Locate the cell with the specified text and output its (x, y) center coordinate. 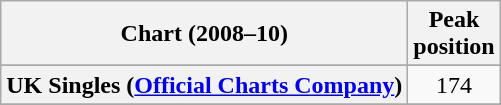
UK Singles (Official Charts Company) (204, 85)
Peakposition (454, 34)
174 (454, 85)
Chart (2008–10) (204, 34)
